Return [X, Y] of the center of cell containing provided text 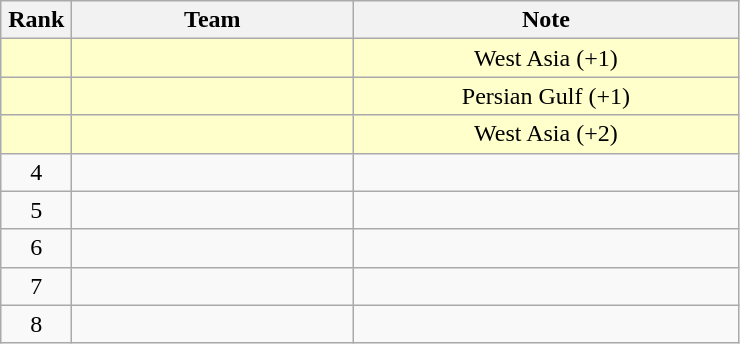
5 [36, 210]
4 [36, 172]
6 [36, 248]
7 [36, 286]
Persian Gulf (+1) [546, 96]
Rank [36, 20]
West Asia (+1) [546, 58]
Team [212, 20]
8 [36, 324]
West Asia (+2) [546, 134]
Note [546, 20]
